Capture the cell that displays the provided text and extract its (X, Y) central coordinate. 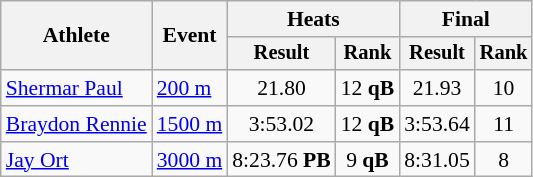
Event (190, 36)
1500 m (190, 124)
Shermar Paul (76, 88)
21.80 (281, 88)
10 (504, 88)
Final (466, 19)
Athlete (76, 36)
Braydon Rennie (76, 124)
200 m (190, 88)
3:53.64 (436, 124)
21.93 (436, 88)
11 (504, 124)
3:53.02 (281, 124)
Heats (313, 19)
